Pinpoint the cell where the given text exists, returning its [X, Y] midpoint coordinate. 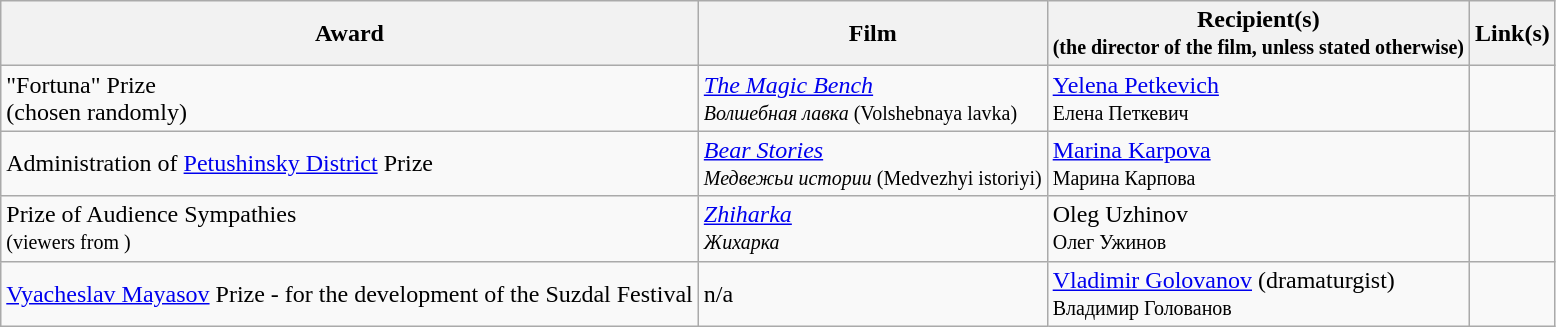
Marina KarpovaМарина Карпова [1258, 164]
The Magic BenchВолшебная лавка (Volshebnaya lavka) [872, 98]
Vyacheslav Mayasov Prize - for the development of the Suzdal Festival [350, 294]
Recipient(s)(the director of the film, unless stated otherwise) [1258, 34]
Yelena PetkevichЕлена Петкевич [1258, 98]
Oleg UzhinovОлег Ужинов [1258, 228]
Link(s) [1512, 34]
n/a [872, 294]
Administration of Petushinsky District Prize [350, 164]
"Fortuna" Prize(chosen randomly) [350, 98]
ZhiharkaЖихарка [872, 228]
Bear StoriesМедвежьи истории (Medvezhyi istoriyi) [872, 164]
Prize of Audience Sympathies(viewers from ) [350, 228]
Vladimir Golovanov (dramaturgist)Владимир Голованов [1258, 294]
Award [350, 34]
Film [872, 34]
